Provide the [X, Y] coordinate of the cell's center where the given text is located.  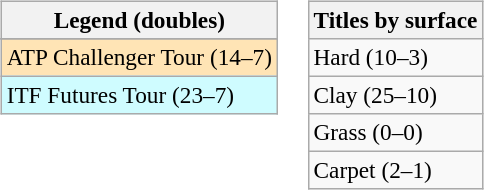
Hard (10–3) [396, 57]
Titles by surface [396, 20]
Clay (25–10) [396, 95]
Carpet (2–1) [396, 171]
ATP Challenger Tour (14–7) [139, 57]
ITF Futures Tour (23–7) [139, 95]
Legend (doubles) [139, 20]
Grass (0–0) [396, 133]
